Provide the (X, Y) coordinate of the cell's center where the given text is located.  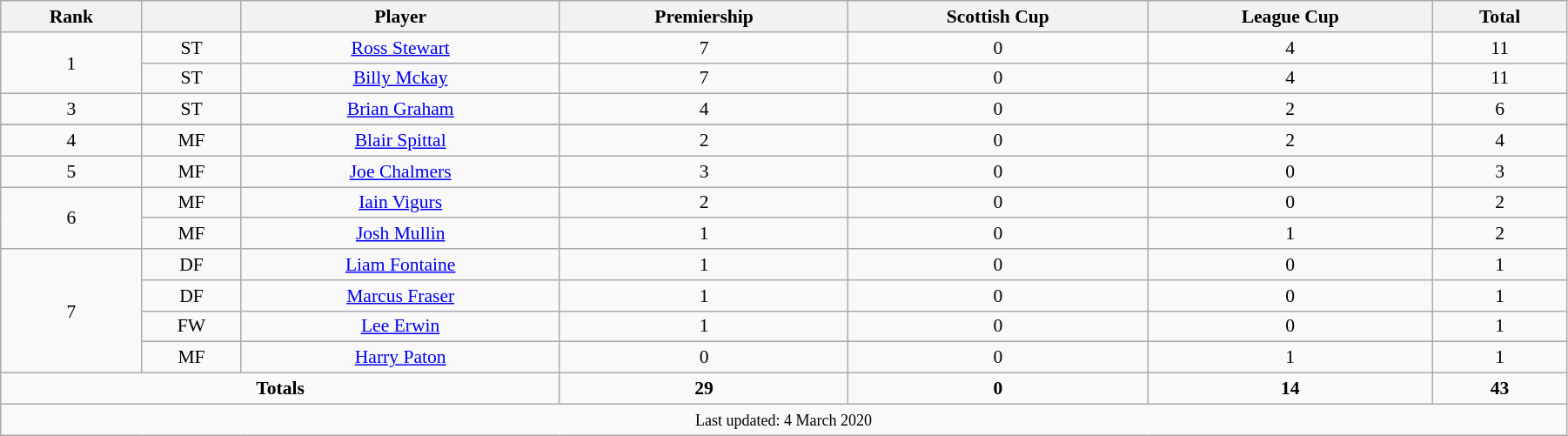
Totals (280, 389)
Brian Graham (400, 110)
29 (703, 389)
Harry Paton (400, 358)
League Cup (1290, 17)
Scottish Cup (998, 17)
Iain Vigurs (400, 203)
Player (400, 17)
Lee Erwin (400, 326)
43 (1500, 389)
Josh Mullin (400, 234)
Last updated: 4 March 2020 (784, 419)
Total (1500, 17)
5 (71, 171)
Billy Mckay (400, 78)
Liam Fontaine (400, 265)
FW (191, 326)
Ross Stewart (400, 48)
14 (1290, 389)
Marcus Fraser (400, 296)
Blair Spittal (400, 141)
Joe Chalmers (400, 171)
Rank (71, 17)
Premiership (703, 17)
